Identify which cell holds the provided text, then report its (x, y) central coordinate. 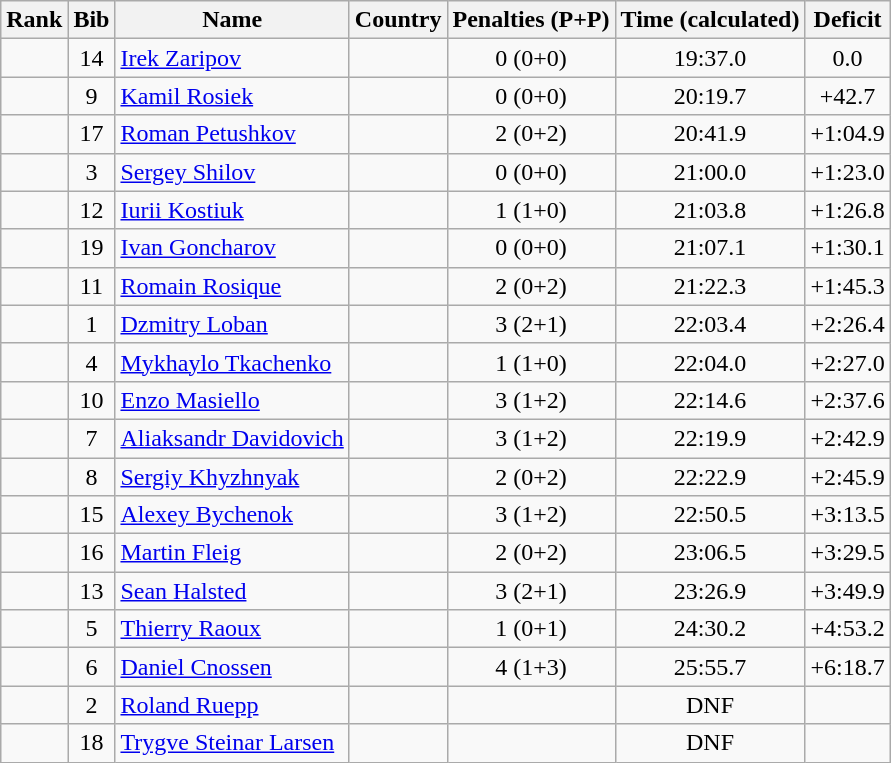
Roman Petushkov (232, 134)
Deficit (848, 20)
Ivan Goncharov (232, 248)
+1:23.0 (848, 172)
Penalties (P+P) (531, 20)
Time (calculated) (710, 20)
+3:13.5 (848, 515)
Daniel Cnossen (232, 667)
Romain Rosique (232, 286)
Dzmitry Loban (232, 324)
18 (92, 743)
2 (92, 705)
Name (232, 20)
+2:27.0 (848, 362)
Roland Ruepp (232, 705)
22:19.9 (710, 438)
1 (0+1) (531, 629)
+1:26.8 (848, 210)
Aliaksandr Davidovich (232, 438)
Martin Fleig (232, 553)
8 (92, 477)
19:37.0 (710, 58)
21:07.1 (710, 248)
22:22.9 (710, 477)
Sergiy Khyzhnyak (232, 477)
13 (92, 591)
+6:18.7 (848, 667)
Thierry Raoux (232, 629)
Trygve Steinar Larsen (232, 743)
17 (92, 134)
11 (92, 286)
Bib (92, 20)
9 (92, 96)
+1:30.1 (848, 248)
+42.7 (848, 96)
4 (92, 362)
25:55.7 (710, 667)
21:00.0 (710, 172)
+3:49.9 (848, 591)
1 (92, 324)
+1:04.9 (848, 134)
Country (398, 20)
3 (92, 172)
Enzo Masiello (232, 400)
Sergey Shilov (232, 172)
+2:26.4 (848, 324)
24:30.2 (710, 629)
5 (92, 629)
22:14.6 (710, 400)
20:41.9 (710, 134)
Sean Halsted (232, 591)
22:04.0 (710, 362)
16 (92, 553)
7 (92, 438)
+4:53.2 (848, 629)
+2:37.6 (848, 400)
+1:45.3 (848, 286)
20:19.7 (710, 96)
+2:45.9 (848, 477)
23:06.5 (710, 553)
Rank (34, 20)
+2:42.9 (848, 438)
Irek Zaripov (232, 58)
14 (92, 58)
+3:29.5 (848, 553)
6 (92, 667)
0.0 (848, 58)
22:50.5 (710, 515)
Kamil Rosiek (232, 96)
21:22.3 (710, 286)
19 (92, 248)
12 (92, 210)
10 (92, 400)
23:26.9 (710, 591)
21:03.8 (710, 210)
Iurii Kostiuk (232, 210)
15 (92, 515)
Mykhaylo Tkachenko (232, 362)
Alexey Bychenok (232, 515)
22:03.4 (710, 324)
4 (1+3) (531, 667)
